Search for the cell housing the specified text and yield its (X, Y) center coordinate. 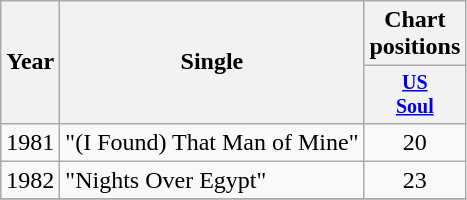
23 (415, 180)
20 (415, 142)
"Nights Over Egypt" (212, 180)
1982 (30, 180)
Chart positions (415, 34)
Single (212, 62)
"(I Found) That Man of Mine" (212, 142)
1981 (30, 142)
Year (30, 62)
USSoul (415, 94)
